Locate the cell with the specified text and output its (X, Y) center coordinate. 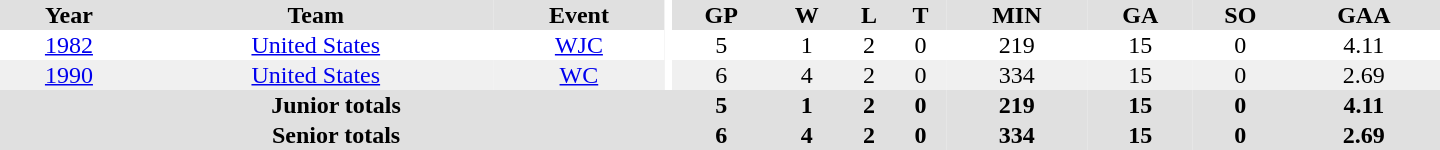
GAA (1364, 15)
W (806, 15)
Team (316, 15)
GA (1140, 15)
L (868, 15)
Senior totals (336, 135)
Year (69, 15)
SO (1240, 15)
WJC (579, 45)
GP (721, 15)
WC (579, 75)
Junior totals (336, 105)
MIN (1016, 15)
1990 (69, 75)
T (920, 15)
1982 (69, 45)
Event (579, 15)
